For the text-containing cell, return its midpoint in [X, Y] coordinate format. 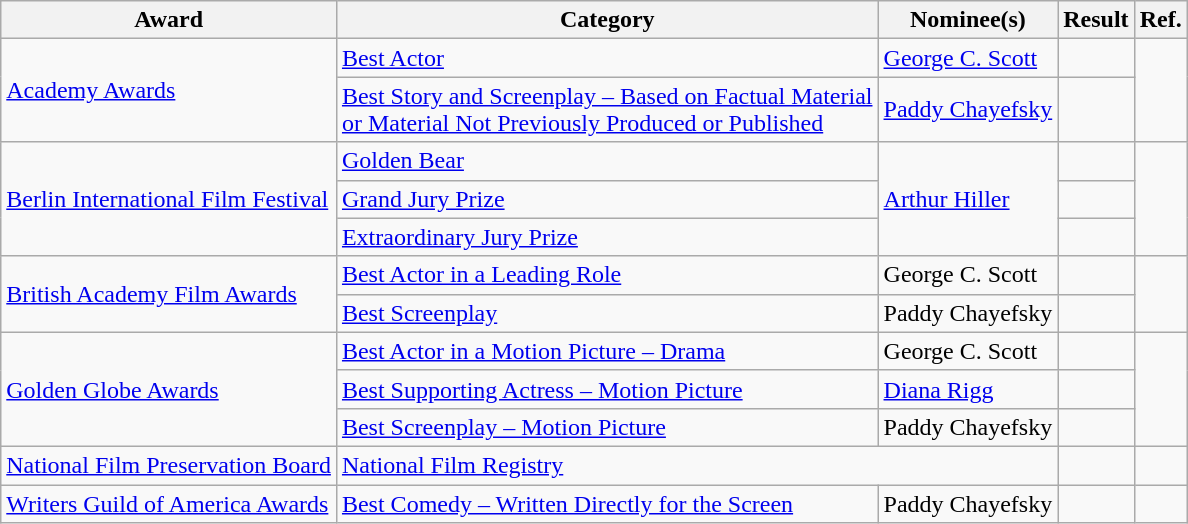
Berlin International Film Festival [169, 199]
Best Story and Screenplay – Based on Factual Material or Material Not Previously Produced or Published [607, 110]
Best Supporting Actress – Motion Picture [607, 389]
Academy Awards [169, 90]
Diana Rigg [968, 389]
Writers Guild of America Awards [169, 503]
British Academy Film Awards [169, 294]
Best Actor in a Motion Picture – Drama [607, 351]
Category [607, 20]
Best Actor in a Leading Role [607, 275]
Best Screenplay – Motion Picture [607, 427]
Grand Jury Prize [607, 199]
Golden Bear [607, 161]
Award [169, 20]
Result [1096, 20]
Best Comedy – Written Directly for the Screen [607, 503]
Ref. [1160, 20]
Arthur Hiller [968, 199]
National Film Preservation Board [169, 465]
Best Screenplay [607, 313]
Nominee(s) [968, 20]
Extraordinary Jury Prize [607, 237]
Best Actor [607, 58]
Golden Globe Awards [169, 389]
National Film Registry [696, 465]
